Provide the (x, y) coordinate of the cell's center where the given text is located.  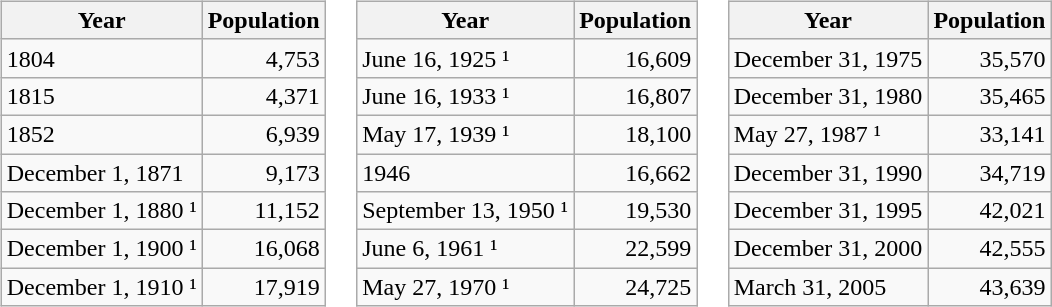
4,371 (264, 96)
16,807 (636, 96)
16,609 (636, 58)
December 31, 1975 (828, 58)
33,141 (990, 134)
1804 (102, 58)
42,555 (990, 249)
December 31, 1990 (828, 173)
16,662 (636, 173)
42,021 (990, 211)
19,530 (636, 211)
35,570 (990, 58)
9,173 (264, 173)
September 13, 1950 ¹ (466, 211)
11,152 (264, 211)
43,639 (990, 287)
December 31, 1980 (828, 96)
17,919 (264, 287)
35,465 (990, 96)
June 16, 1925 ¹ (466, 58)
June 6, 1961 ¹ (466, 249)
1946 (466, 173)
1852 (102, 134)
May 17, 1939 ¹ (466, 134)
18,100 (636, 134)
6,939 (264, 134)
December 1, 1910 ¹ (102, 287)
December 1, 1871 (102, 173)
May 27, 1987 ¹ (828, 134)
June 16, 1933 ¹ (466, 96)
22,599 (636, 249)
24,725 (636, 287)
4,753 (264, 58)
16,068 (264, 249)
December 31, 2000 (828, 249)
May 27, 1970 ¹ (466, 287)
March 31, 2005 (828, 287)
34,719 (990, 173)
December 31, 1995 (828, 211)
December 1, 1880 ¹ (102, 211)
December 1, 1900 ¹ (102, 249)
1815 (102, 96)
